Find where the given text appears and provide that cell's center as (X, Y) coordinate. 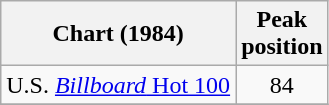
U.S. Billboard Hot 100 (118, 85)
Peakposition (282, 34)
84 (282, 85)
Chart (1984) (118, 34)
